Extract the [x, y] coordinate from the center of the cell holding the provided text.  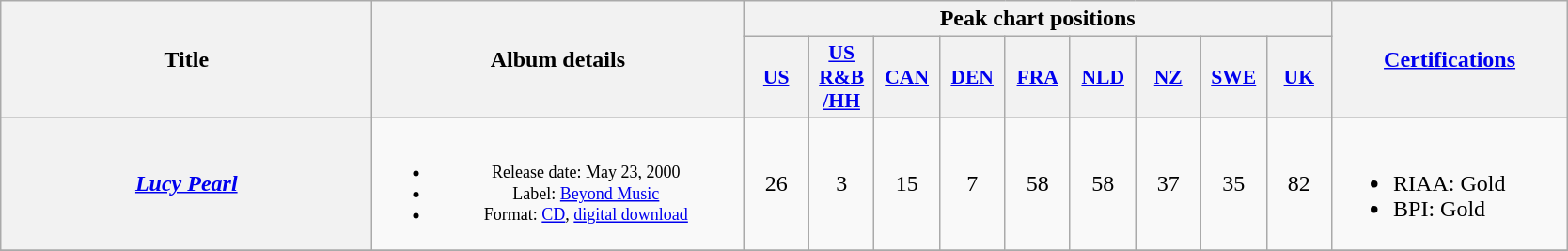
NLD [1103, 77]
SWE [1233, 77]
35 [1233, 183]
82 [1299, 183]
US [776, 77]
7 [972, 183]
Release date: May 23, 2000Label: Beyond MusicFormat: CD, digital download [558, 183]
15 [907, 183]
RIAA: GoldBPI: Gold [1450, 183]
US R&B/HH [841, 77]
Title [186, 60]
37 [1168, 183]
3 [841, 183]
Certifications [1450, 60]
Album details [558, 60]
Peak chart positions [1038, 19]
NZ [1168, 77]
DEN [972, 77]
UK [1299, 77]
CAN [907, 77]
26 [776, 183]
Lucy Pearl [186, 183]
FRA [1038, 77]
